Search for the cell housing the specified text and yield its (x, y) center coordinate. 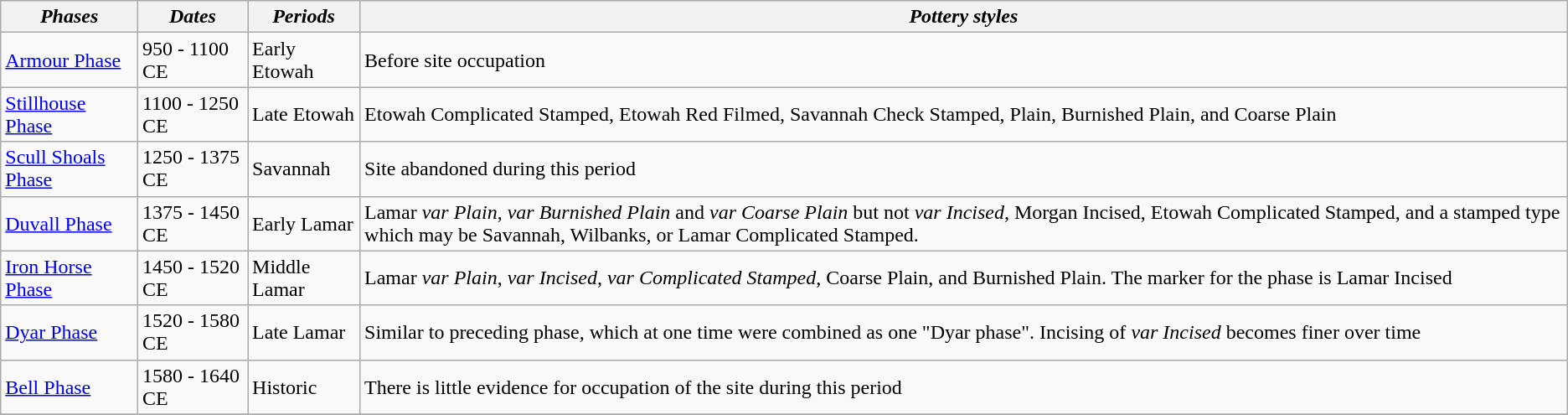
Dyar Phase (70, 332)
Scull Shoals Phase (70, 169)
Stillhouse Phase (70, 114)
Late Etowah (304, 114)
Before site occupation (964, 60)
Early Etowah (304, 60)
Etowah Complicated Stamped, Etowah Red Filmed, Savannah Check Stamped, Plain, Burnished Plain, and Coarse Plain (964, 114)
Late Lamar (304, 332)
1250 - 1375 CE (193, 169)
Lamar var Plain, var Incised, var Complicated Stamped, Coarse Plain, and Burnished Plain. The marker for the phase is Lamar Incised (964, 278)
Armour Phase (70, 60)
Pottery styles (964, 17)
1450 - 1520 CE (193, 278)
1100 - 1250 CE (193, 114)
There is little evidence for occupation of the site during this period (964, 387)
Dates (193, 17)
Phases (70, 17)
Middle Lamar (304, 278)
Site abandoned during this period (964, 169)
950 - 1100 CE (193, 60)
1375 - 1450 CE (193, 223)
Early Lamar (304, 223)
Bell Phase (70, 387)
Similar to preceding phase, which at one time were combined as one "Dyar phase". Incising of var Incised becomes finer over time (964, 332)
1520 - 1580 CE (193, 332)
Duvall Phase (70, 223)
Historic (304, 387)
Iron Horse Phase (70, 278)
Savannah (304, 169)
1580 - 1640 CE (193, 387)
Periods (304, 17)
